Scan for the cell matching the given text and deliver its [X, Y] coordinate at center. 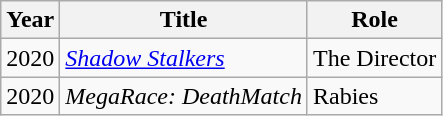
The Director [374, 58]
Shadow Stalkers [184, 58]
Role [374, 20]
Title [184, 20]
Rabies [374, 96]
Year [30, 20]
MegaRace: DeathMatch [184, 96]
